Return the (X, Y) coordinate for the center point of the cell that contains the specified text.  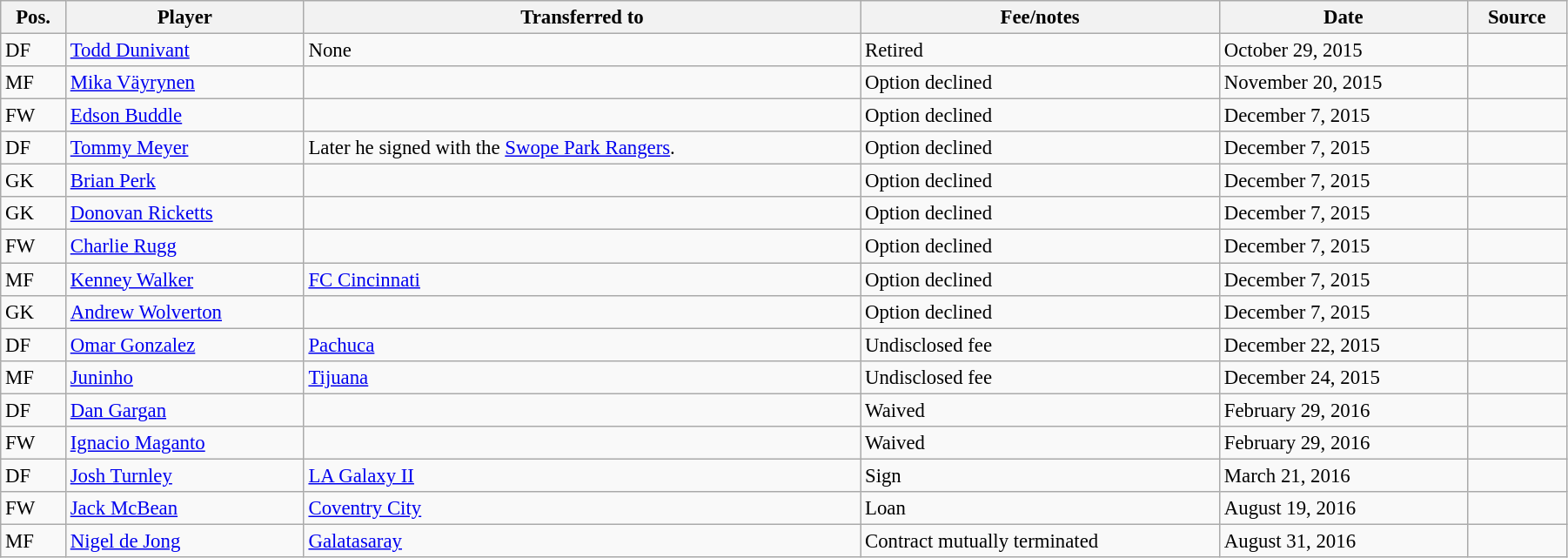
Pos. (33, 17)
Contract mutually terminated (1041, 541)
Date (1344, 17)
Ignacio Maganto (184, 443)
Player (184, 17)
December 22, 2015 (1344, 345)
Jack McBean (184, 508)
FC Cincinnati (582, 279)
August 31, 2016 (1344, 541)
December 24, 2015 (1344, 377)
Fee/notes (1041, 17)
LA Galaxy II (582, 475)
Omar Gonzalez (184, 345)
March 21, 2016 (1344, 475)
Later he signed with the Swope Park Rangers. (582, 148)
Donovan Ricketts (184, 213)
Dan Gargan (184, 410)
November 20, 2015 (1344, 83)
Source (1517, 17)
Galatasaray (582, 541)
None (582, 50)
Sign (1041, 475)
Juninho (184, 377)
Retired (1041, 50)
Todd Dunivant (184, 50)
Pachuca (582, 345)
Edson Buddle (184, 116)
Brian Perk (184, 181)
Tijuana (582, 377)
Transferred to (582, 17)
October 29, 2015 (1344, 50)
Tommy Meyer (184, 148)
Charlie Rugg (184, 246)
Coventry City (582, 508)
August 19, 2016 (1344, 508)
Josh Turnley (184, 475)
Loan (1041, 508)
Nigel de Jong (184, 541)
Mika Väyrynen (184, 83)
Andrew Wolverton (184, 312)
Kenney Walker (184, 279)
